For the text-containing cell, return its midpoint in (x, y) coordinate format. 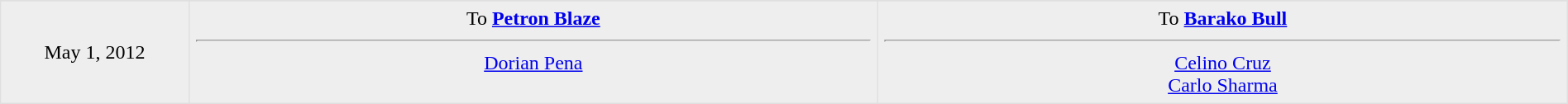
To Petron BlazeDorian Pena (533, 52)
To Barako BullCelino CruzCarlo Sharma (1223, 52)
May 1, 2012 (94, 52)
